Provide the (X, Y) coordinate of the cell's center where the given text is located.  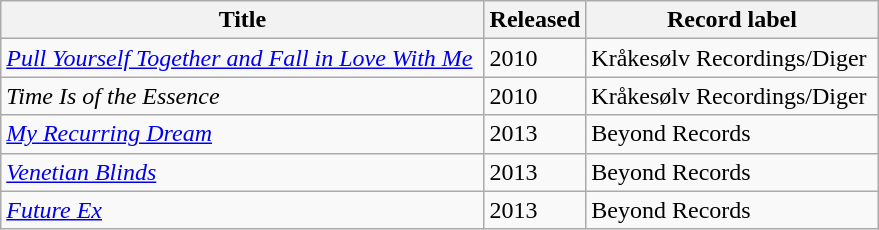
Pull Yourself Together and Fall in Love With Me (242, 58)
Released (535, 20)
Time Is of the Essence (242, 96)
My Recurring Dream (242, 134)
Record label (732, 20)
Title (242, 20)
Future Ex (242, 210)
Venetian Blinds (242, 172)
